From the cell containing the given text, extract its center point as (x, y) coordinate. 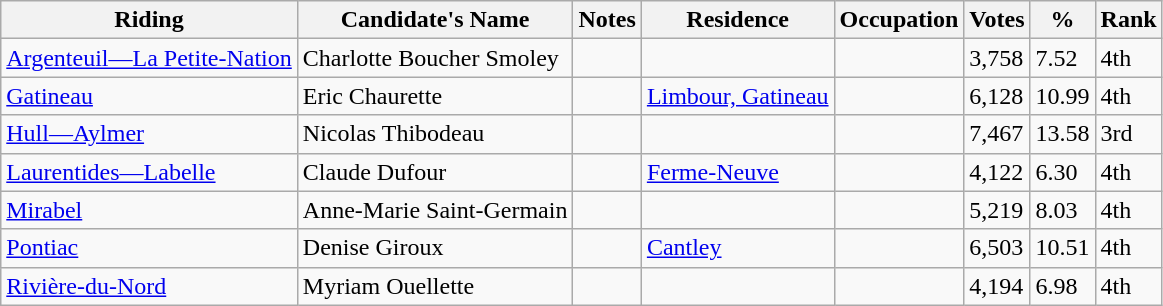
8.03 (1062, 210)
3,758 (997, 58)
Denise Giroux (435, 248)
Eric Chaurette (435, 96)
% (1062, 20)
7,467 (997, 134)
7.52 (1062, 58)
Nicolas Thibodeau (435, 134)
Hull—Aylmer (150, 134)
Claude Dufour (435, 172)
Gatineau (150, 96)
6,128 (997, 96)
4,194 (997, 286)
Riding (150, 20)
4,122 (997, 172)
Myriam Ouellette (435, 286)
6.98 (1062, 286)
Limbour, Gatineau (738, 96)
Ferme-Neuve (738, 172)
Cantley (738, 248)
Mirabel (150, 210)
Occupation (899, 20)
5,219 (997, 210)
Notes (607, 20)
Pontiac (150, 248)
10.99 (1062, 96)
Charlotte Boucher Smoley (435, 58)
Anne-Marie Saint-Germain (435, 210)
Laurentides—Labelle (150, 172)
Argenteuil—La Petite-Nation (150, 58)
Rivière-du-Nord (150, 286)
10.51 (1062, 248)
Candidate's Name (435, 20)
13.58 (1062, 134)
3rd (1128, 134)
Residence (738, 20)
Rank (1128, 20)
6.30 (1062, 172)
6,503 (997, 248)
Votes (997, 20)
